Output the [X, Y] coordinate of the center of the cell containing the given text.  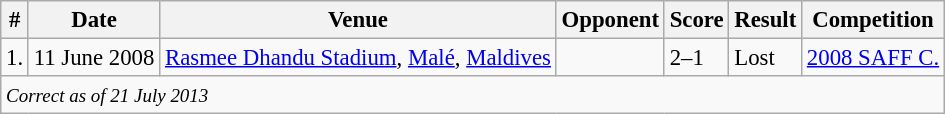
# [15, 20]
Rasmee Dhandu Stadium, Malé, Maldives [358, 58]
Venue [358, 20]
Opponent [610, 20]
Date [94, 20]
1. [15, 58]
Result [766, 20]
Correct as of 21 July 2013 [473, 95]
Lost [766, 58]
2008 SAFF C. [874, 58]
Competition [874, 20]
2–1 [696, 58]
11 June 2008 [94, 58]
Score [696, 20]
